Determine the (X, Y) coordinate at the center of the cell enclosing the given text.  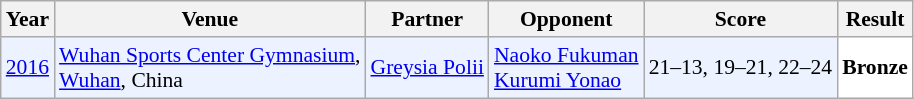
Bronze (875, 68)
Result (875, 19)
Venue (210, 19)
Wuhan Sports Center Gymnasium,Wuhan, China (210, 68)
Greysia Polii (428, 68)
Naoko Fukuman Kurumi Yonao (566, 68)
2016 (28, 68)
Score (741, 19)
Opponent (566, 19)
21–13, 19–21, 22–24 (741, 68)
Partner (428, 19)
Year (28, 19)
